Return the [X, Y] coordinate for the center point of the cell that contains the specified text.  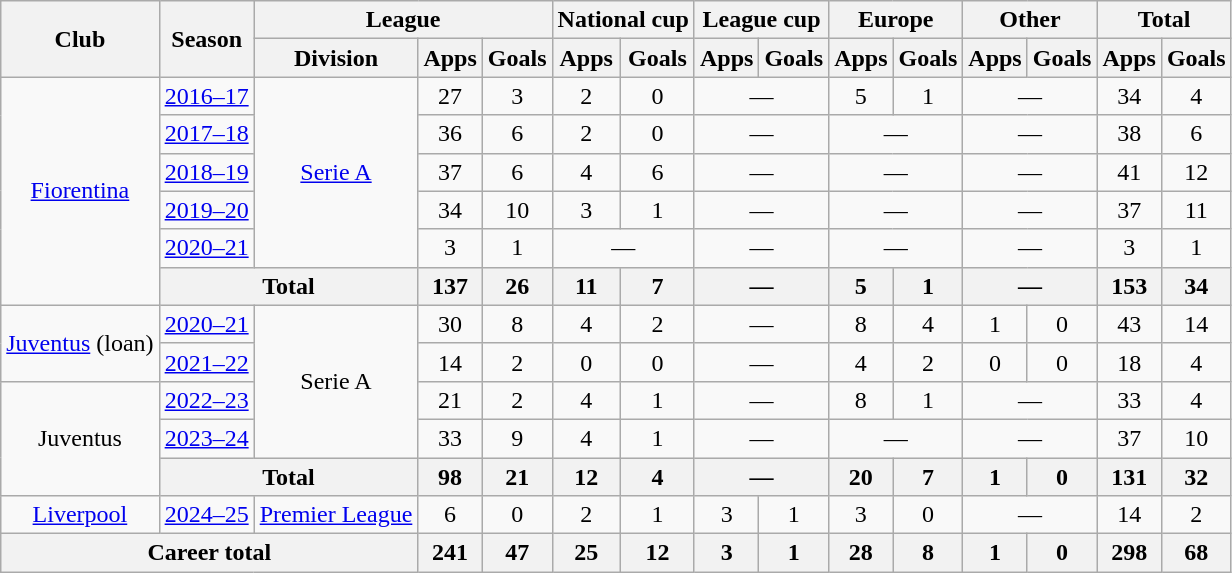
2016–17 [206, 96]
Premier League [336, 515]
68 [1196, 553]
2019–20 [206, 210]
20 [861, 477]
30 [450, 324]
Fiorentina [80, 191]
28 [861, 553]
131 [1129, 477]
Club [80, 39]
League [403, 20]
26 [517, 286]
Europe [896, 20]
2023–24 [206, 438]
9 [517, 438]
32 [1196, 477]
2021–22 [206, 362]
2024–25 [206, 515]
153 [1129, 286]
Juventus [80, 438]
38 [1129, 134]
National cup [623, 20]
298 [1129, 553]
137 [450, 286]
27 [450, 96]
18 [1129, 362]
41 [1129, 172]
Liverpool [80, 515]
2017–18 [206, 134]
47 [517, 553]
25 [586, 553]
Division [336, 58]
2022–23 [206, 400]
Other [1030, 20]
241 [450, 553]
League cup [761, 20]
98 [450, 477]
43 [1129, 324]
Career total [210, 553]
Season [206, 39]
Juventus (loan) [80, 343]
2018–19 [206, 172]
36 [450, 134]
